Determine the [X, Y] coordinate at the center of the cell enclosing the given text.  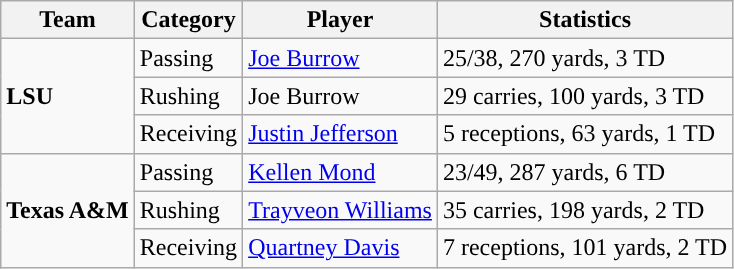
Kellen Mond [340, 172]
25/38, 270 yards, 3 TD [584, 58]
Justin Jefferson [340, 134]
Player [340, 20]
Team [68, 20]
LSU [68, 96]
7 receptions, 101 yards, 2 TD [584, 248]
Statistics [584, 20]
5 receptions, 63 yards, 1 TD [584, 134]
29 carries, 100 yards, 3 TD [584, 96]
Category [188, 20]
Texas A&M [68, 210]
Trayveon Williams [340, 210]
Quartney Davis [340, 248]
23/49, 287 yards, 6 TD [584, 172]
35 carries, 198 yards, 2 TD [584, 210]
